Return (x, y) of the center of cell containing provided text 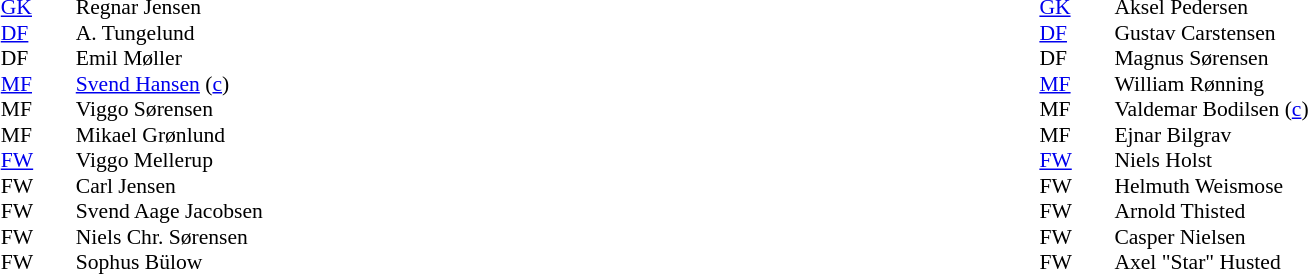
Mikael Grønlund (170, 135)
Gustav Carstensen (1211, 33)
Ejnar Bilgrav (1211, 135)
Svend Aage Jacobsen (170, 211)
Viggo Mellerup (170, 161)
Viggo Sørensen (170, 109)
Casper Nielsen (1211, 237)
Svend Hansen (c) (170, 84)
Carl Jensen (170, 186)
Arnold Thisted (1211, 211)
Niels Chr. Sørensen (170, 237)
Niels Holst (1211, 161)
A. Tungelund (170, 33)
William Rønning (1211, 84)
Valdemar Bodilsen (c) (1211, 109)
Emil Møller (170, 59)
Magnus Sørensen (1211, 59)
Helmuth Weismose (1211, 186)
